Provide the (x, y) coordinate of the cell's center where the given text is located.  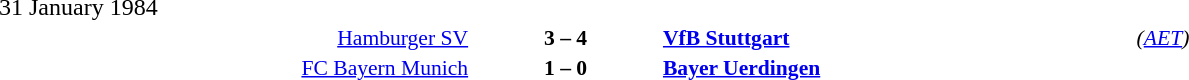
3 – 4 (566, 38)
VfB Stuttgart (897, 38)
